Output the [X, Y] coordinate of the center of the cell containing the given text.  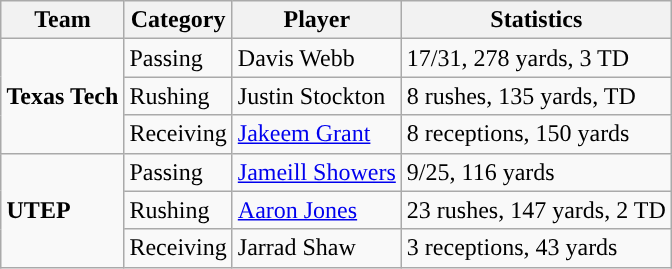
3 receptions, 43 yards [536, 248]
23 rushes, 147 yards, 2 TD [536, 210]
Jakeem Grant [316, 134]
8 receptions, 150 yards [536, 134]
9/25, 116 yards [536, 172]
Category [178, 20]
Texas Tech [62, 96]
Jarrad Shaw [316, 248]
Team [62, 20]
Player [316, 20]
8 rushes, 135 yards, TD [536, 96]
Statistics [536, 20]
Jameill Showers [316, 172]
17/31, 278 yards, 3 TD [536, 58]
Justin Stockton [316, 96]
Aaron Jones [316, 210]
UTEP [62, 210]
Davis Webb [316, 58]
